From the cell containing the given text, extract its center point as (X, Y) coordinate. 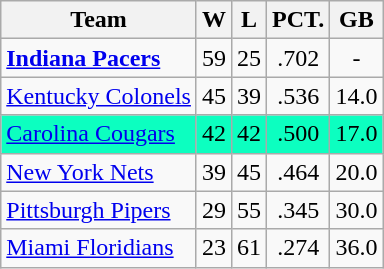
.702 (298, 58)
36.0 (356, 248)
17.0 (356, 134)
Kentucky Colonels (99, 96)
59 (214, 58)
.464 (298, 172)
New York Nets (99, 172)
Indiana Pacers (99, 58)
L (250, 20)
25 (250, 58)
55 (250, 210)
14.0 (356, 96)
W (214, 20)
.500 (298, 134)
.345 (298, 210)
GB (356, 20)
.536 (298, 96)
Carolina Cougars (99, 134)
30.0 (356, 210)
61 (250, 248)
29 (214, 210)
20.0 (356, 172)
Team (99, 20)
- (356, 58)
PCT. (298, 20)
.274 (298, 248)
23 (214, 248)
Pittsburgh Pipers (99, 210)
Miami Floridians (99, 248)
